Output the (X, Y) coordinate of the center of the cell containing the given text.  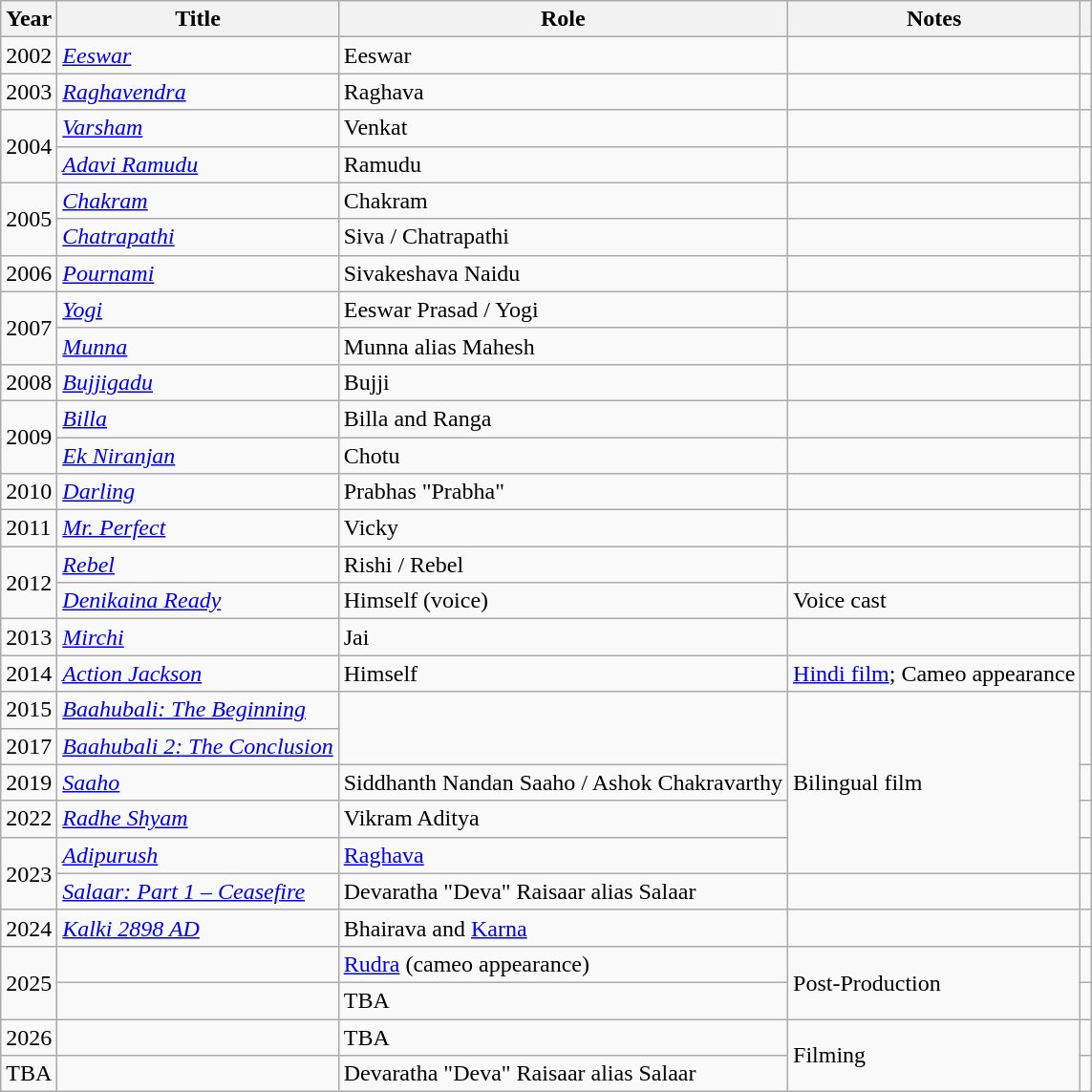
Yogi (198, 310)
Denikaina Ready (198, 601)
Raghavendra (198, 92)
Rudra (cameo appearance) (563, 964)
Darling (198, 492)
Kalki 2898 AD (198, 928)
2026 (29, 1037)
2025 (29, 982)
Hindi film; Cameo appearance (934, 674)
2003 (29, 92)
Siva / Chatrapathi (563, 237)
2015 (29, 710)
Role (563, 19)
2023 (29, 873)
Sivakeshava Naidu (563, 273)
2022 (29, 819)
Adavi Ramudu (198, 164)
Himself (563, 674)
Notes (934, 19)
Chotu (563, 456)
Rishi / Rebel (563, 565)
Pournami (198, 273)
Munna (198, 346)
Post-Production (934, 982)
2012 (29, 583)
Filming (934, 1055)
Bhairava and Karna (563, 928)
Venkat (563, 128)
Vicky (563, 528)
2011 (29, 528)
Bujji (563, 382)
Adipurush (198, 855)
2005 (29, 219)
2006 (29, 273)
2014 (29, 674)
2010 (29, 492)
2002 (29, 55)
Prabhas "Prabha" (563, 492)
2009 (29, 437)
Baahubali 2: The Conclusion (198, 746)
2004 (29, 146)
Radhe Shyam (198, 819)
Chatrapathi (198, 237)
2024 (29, 928)
Munna alias Mahesh (563, 346)
2008 (29, 382)
Mr. Perfect (198, 528)
Salaar: Part 1 – Ceasefire (198, 891)
Mirchi (198, 637)
2019 (29, 782)
Billa (198, 418)
Billa and Ranga (563, 418)
Ek Niranjan (198, 456)
Ramudu (563, 164)
Baahubali: The Beginning (198, 710)
Voice cast (934, 601)
Vikram Aditya (563, 819)
Himself (voice) (563, 601)
Saaho (198, 782)
Rebel (198, 565)
Action Jackson (198, 674)
Bilingual film (934, 782)
Siddhanth Nandan Saaho / Ashok Chakravarthy (563, 782)
Bujjigadu (198, 382)
Title (198, 19)
Jai (563, 637)
Year (29, 19)
2007 (29, 328)
Varsham (198, 128)
2013 (29, 637)
2017 (29, 746)
Eeswar Prasad / Yogi (563, 310)
